Return the (x, y) coordinate for the center point of the cell that contains the specified text.  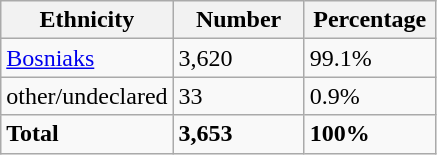
Number (238, 20)
100% (370, 134)
Ethnicity (87, 20)
Total (87, 134)
other/undeclared (87, 96)
0.9% (370, 96)
33 (238, 96)
99.1% (370, 58)
3,653 (238, 134)
3,620 (238, 58)
Bosniaks (87, 58)
Percentage (370, 20)
